Search for the cell housing the specified text and yield its [X, Y] center coordinate. 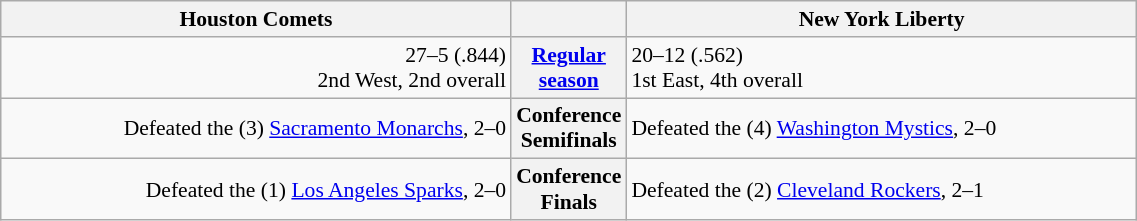
Defeated the (3) Sacramento Monarchs, 2–0 [256, 128]
Regular season [568, 68]
Houston Comets [256, 19]
Conference Semifinals [568, 128]
New York Liberty [881, 19]
Defeated the (1) Los Angeles Sparks, 2–0 [256, 190]
Conference Finals [568, 190]
20–12 (.562)1st East, 4th overall [881, 68]
Defeated the (4) Washington Mystics, 2–0 [881, 128]
Defeated the (2) Cleveland Rockers, 2–1 [881, 190]
27–5 (.844)2nd West, 2nd overall [256, 68]
